Return (X, Y) of the center of cell containing provided text 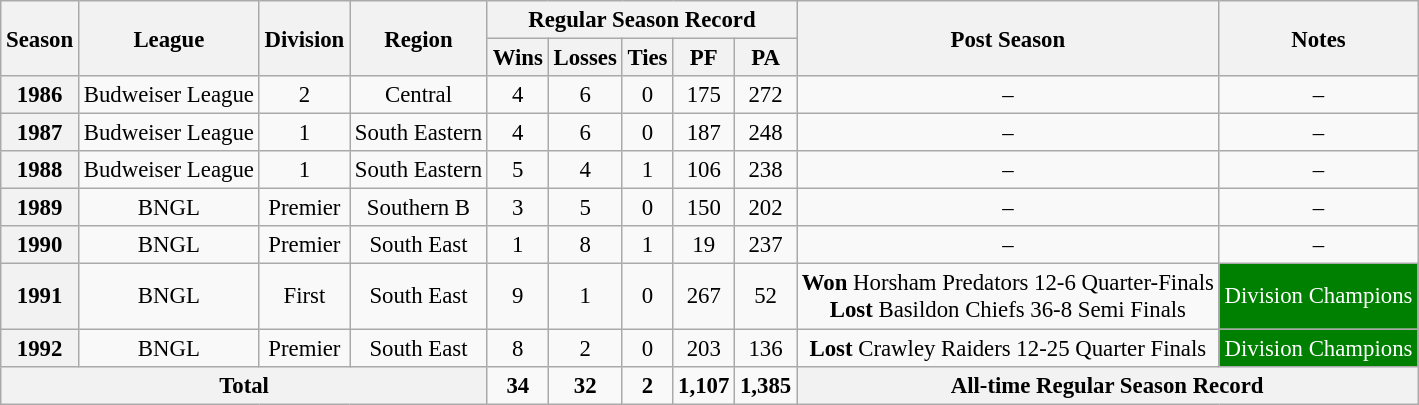
Notes (1318, 38)
3 (518, 208)
203 (704, 348)
106 (704, 170)
1987 (40, 133)
238 (766, 170)
PA (766, 58)
52 (766, 296)
Central (419, 95)
150 (704, 208)
League (168, 38)
Total (244, 385)
272 (766, 95)
1986 (40, 95)
Post Season (1008, 38)
248 (766, 133)
32 (585, 385)
Southern B (419, 208)
237 (766, 245)
PF (704, 58)
1988 (40, 170)
1991 (40, 296)
267 (704, 296)
202 (766, 208)
175 (704, 95)
1,385 (766, 385)
34 (518, 385)
First (304, 296)
Season (40, 38)
All-time Regular Season Record (1106, 385)
1989 (40, 208)
Regular Season Record (642, 20)
136 (766, 348)
187 (704, 133)
Region (419, 38)
19 (704, 245)
Ties (648, 58)
1992 (40, 348)
Wins (518, 58)
Won Horsham Predators 12-6 Quarter-FinalsLost Basildon Chiefs 36-8 Semi Finals (1008, 296)
9 (518, 296)
Lost Crawley Raiders 12-25 Quarter Finals (1008, 348)
1,107 (704, 385)
1990 (40, 245)
Division (304, 38)
Losses (585, 58)
